Identify which cell holds the provided text, then report its [X, Y] central coordinate. 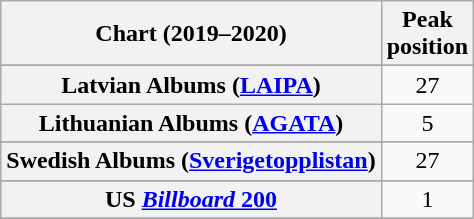
Latvian Albums (LAIPA) [191, 85]
1 [427, 199]
Swedish Albums (Sverigetopplistan) [191, 161]
5 [427, 123]
US Billboard 200 [191, 199]
Chart (2019–2020) [191, 34]
Peakposition [427, 34]
Lithuanian Albums (AGATA) [191, 123]
